Return (X, Y) of the center of cell containing provided text 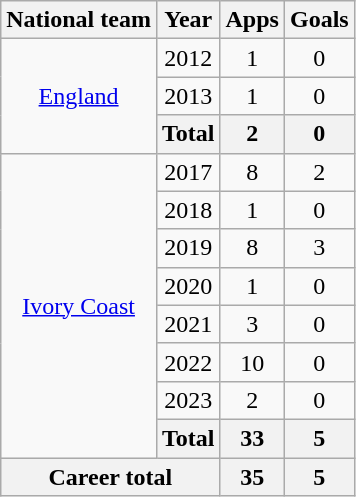
2018 (188, 210)
Career total (110, 477)
Ivory Coast (79, 305)
2023 (188, 400)
Goals (319, 20)
National team (79, 20)
10 (252, 362)
2013 (188, 96)
2012 (188, 58)
2017 (188, 172)
England (79, 96)
2021 (188, 324)
2019 (188, 248)
Apps (252, 20)
2020 (188, 286)
33 (252, 438)
2022 (188, 362)
Year (188, 20)
35 (252, 477)
